Detect which cell encompasses the target text, then output its (X, Y) center coordinate. 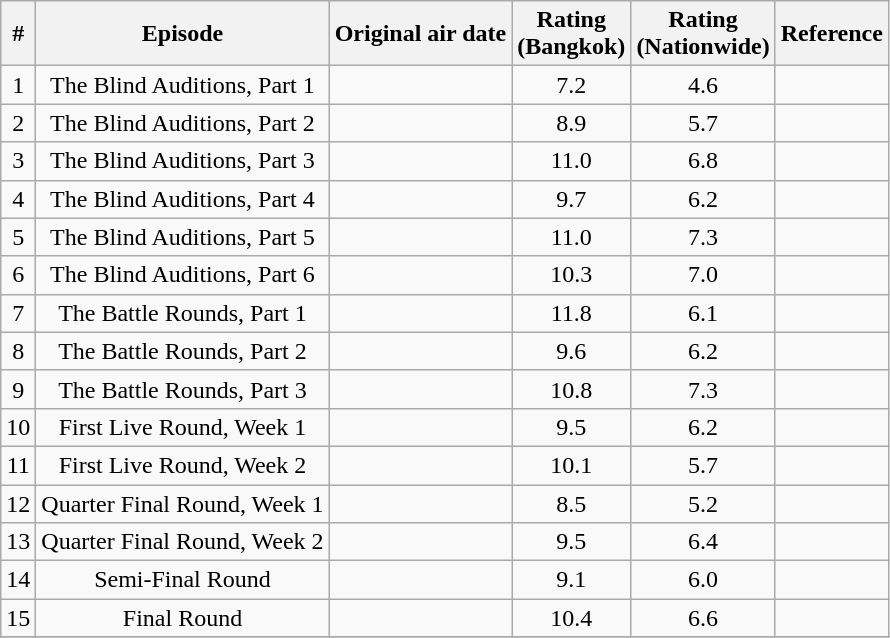
6.4 (703, 542)
Rating(Nationwide) (703, 34)
10.3 (572, 275)
15 (18, 618)
Semi-Final Round (182, 580)
10.8 (572, 389)
The Blind Auditions, Part 6 (182, 275)
Original air date (420, 34)
13 (18, 542)
4.6 (703, 85)
5.2 (703, 503)
6 (18, 275)
14 (18, 580)
11 (18, 465)
Reference (832, 34)
First Live Round, Week 1 (182, 427)
9.1 (572, 580)
8 (18, 351)
# (18, 34)
Quarter Final Round, Week 1 (182, 503)
8.9 (572, 123)
The Blind Auditions, Part 4 (182, 199)
1 (18, 85)
The Blind Auditions, Part 3 (182, 161)
Quarter Final Round, Week 2 (182, 542)
3 (18, 161)
The Battle Rounds, Part 1 (182, 313)
The Battle Rounds, Part 3 (182, 389)
6.8 (703, 161)
The Blind Auditions, Part 5 (182, 237)
8.5 (572, 503)
5 (18, 237)
12 (18, 503)
9.6 (572, 351)
2 (18, 123)
7.2 (572, 85)
4 (18, 199)
Rating(Bangkok) (572, 34)
The Blind Auditions, Part 2 (182, 123)
6.0 (703, 580)
10.4 (572, 618)
The Battle Rounds, Part 2 (182, 351)
6.1 (703, 313)
7 (18, 313)
10 (18, 427)
11.8 (572, 313)
Episode (182, 34)
The Blind Auditions, Part 1 (182, 85)
6.6 (703, 618)
9.7 (572, 199)
10.1 (572, 465)
First Live Round, Week 2 (182, 465)
9 (18, 389)
Final Round (182, 618)
7.0 (703, 275)
